Provide the (x, y) coordinate of the cell's center where the given text is located.  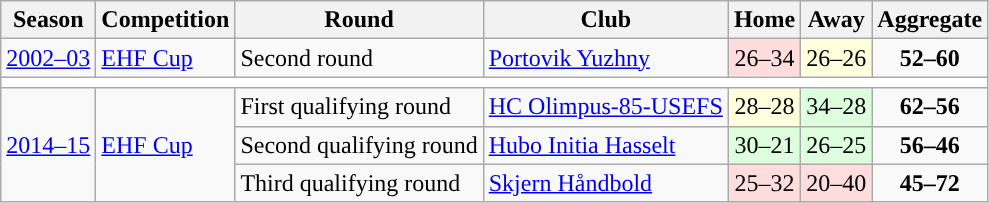
Competition (166, 20)
Third qualifying round (359, 183)
62–56 (930, 107)
HC Olimpus-85-USEFS (606, 107)
30–21 (764, 145)
Aggregate (930, 20)
26–34 (764, 58)
20–40 (836, 183)
Portovik Yuzhny (606, 58)
26–26 (836, 58)
Hubo Initia Hasselt (606, 145)
26–25 (836, 145)
Skjern Håndbold (606, 183)
45–72 (930, 183)
Second round (359, 58)
25–32 (764, 183)
34–28 (836, 107)
Away (836, 20)
Club (606, 20)
52–60 (930, 58)
28–28 (764, 107)
2014–15 (48, 145)
56–46 (930, 145)
Home (764, 20)
Second qualifying round (359, 145)
Season (48, 20)
Round (359, 20)
2002–03 (48, 58)
First qualifying round (359, 107)
